Identify which cell holds the provided text, then report its (x, y) central coordinate. 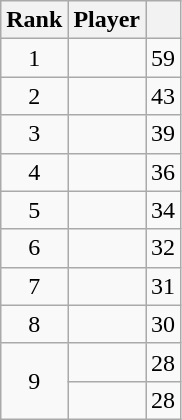
36 (164, 172)
59 (164, 58)
5 (34, 210)
3 (34, 134)
9 (34, 381)
6 (34, 248)
1 (34, 58)
Rank (34, 20)
39 (164, 134)
32 (164, 248)
31 (164, 286)
8 (34, 324)
30 (164, 324)
2 (34, 96)
34 (164, 210)
43 (164, 96)
4 (34, 172)
Player (107, 20)
7 (34, 286)
